For the text-containing cell, return its midpoint in (x, y) coordinate format. 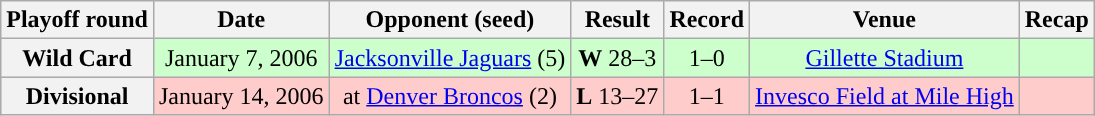
L 13–27 (618, 96)
at Denver Broncos (2) (450, 96)
Venue (885, 20)
Result (618, 20)
January 14, 2006 (241, 96)
Gillette Stadium (885, 58)
Wild Card (78, 58)
W 28–3 (618, 58)
Jacksonville Jaguars (5) (450, 58)
January 7, 2006 (241, 58)
Opponent (seed) (450, 20)
Playoff round (78, 20)
Invesco Field at Mile High (885, 96)
1–1 (707, 96)
Record (707, 20)
Divisional (78, 96)
1–0 (707, 58)
Recap (1056, 20)
Date (241, 20)
